From the cell containing the given text, extract its center point as [X, Y] coordinate. 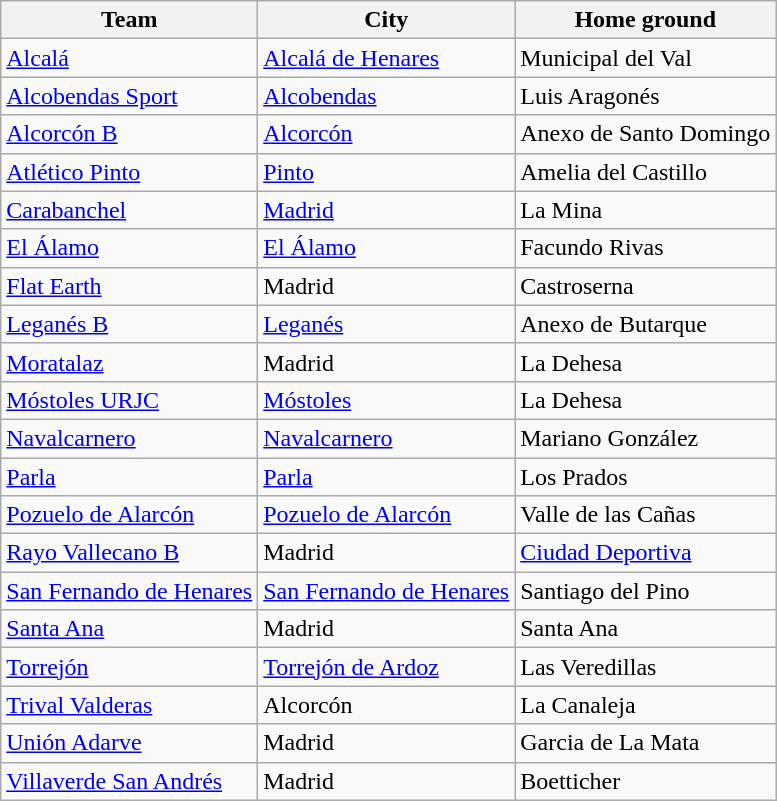
City [386, 20]
Team [130, 20]
Villaverde San Andrés [130, 781]
Pinto [386, 172]
Garcia de La Mata [646, 743]
Luis Aragonés [646, 96]
Leganés B [130, 324]
Trival Valderas [130, 705]
Leganés [386, 324]
Valle de las Cañas [646, 515]
La Canaleja [646, 705]
La Mina [646, 210]
Facundo Rivas [646, 248]
Ciudad Deportiva [646, 553]
Los Prados [646, 477]
Alcobendas Sport [130, 96]
Alcorcón B [130, 134]
Torrejón de Ardoz [386, 667]
Municipal del Val [646, 58]
Rayo Vallecano B [130, 553]
Alcalá [130, 58]
Móstoles URJC [130, 400]
Mariano González [646, 438]
Amelia del Castillo [646, 172]
Anexo de Butarque [646, 324]
Castroserna [646, 286]
Alcobendas [386, 96]
Torrejón [130, 667]
Home ground [646, 20]
Boetticher [646, 781]
Atlético Pinto [130, 172]
Santiago del Pino [646, 591]
Alcalá de Henares [386, 58]
Móstoles [386, 400]
Anexo de Santo Domingo [646, 134]
Moratalaz [130, 362]
Las Veredillas [646, 667]
Unión Adarve [130, 743]
Flat Earth [130, 286]
Carabanchel [130, 210]
